Output the [X, Y] coordinate of the center of the cell containing the given text.  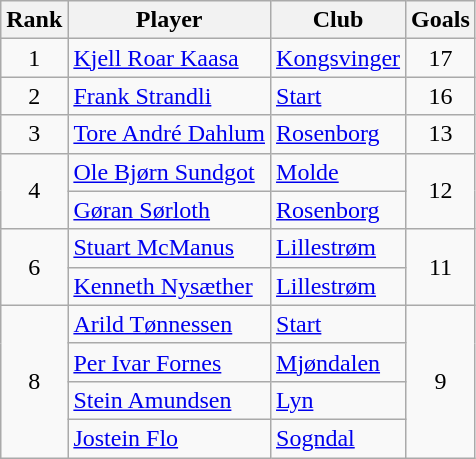
Gøran Sørloth [170, 210]
Kongsvinger [338, 58]
Kjell Roar Kaasa [170, 58]
Kenneth Nysæther [170, 286]
Jostein Flo [170, 438]
13 [441, 134]
3 [34, 134]
Stein Amundsen [170, 400]
Frank Strandli [170, 96]
Sogndal [338, 438]
11 [441, 267]
Lyn [338, 400]
17 [441, 58]
Ole Bjørn Sundgot [170, 172]
1 [34, 58]
Stuart McManus [170, 248]
Arild Tønnessen [170, 324]
Goals [441, 20]
16 [441, 96]
Tore André Dahlum [170, 134]
Molde [338, 172]
2 [34, 96]
Player [170, 20]
12 [441, 191]
8 [34, 381]
6 [34, 267]
Mjøndalen [338, 362]
Rank [34, 20]
Per Ivar Fornes [170, 362]
9 [441, 381]
4 [34, 191]
Club [338, 20]
